Search for the cell housing the specified text and yield its [x, y] center coordinate. 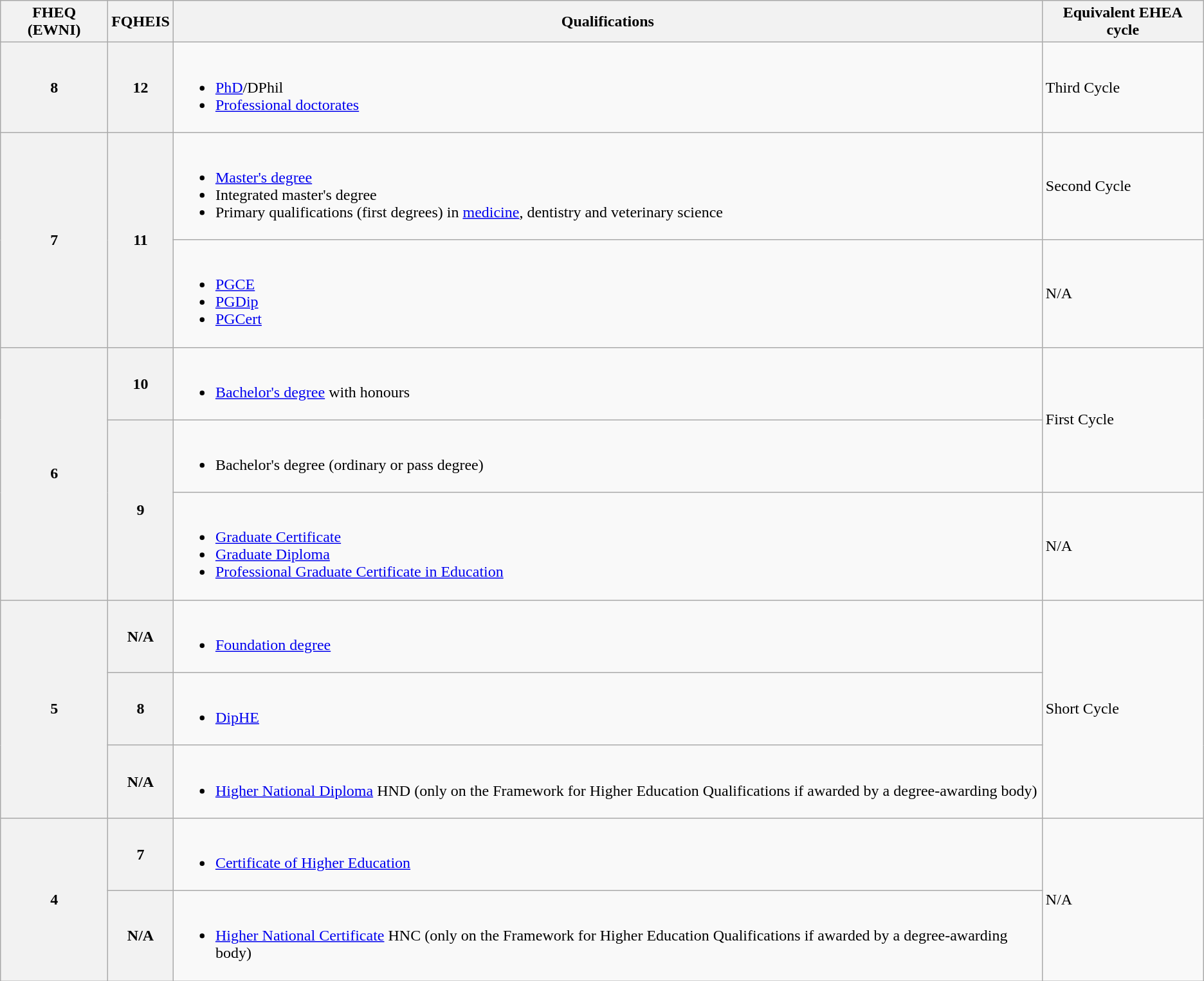
PGCEPGDipPGCert [607, 293]
Graduate CertificateGraduate DiplomaProfessional Graduate Certificate in Education [607, 546]
Bachelor's degree with honours [607, 383]
Third Cycle [1123, 87]
Short Cycle [1123, 708]
10 [141, 383]
Master's degreeIntegrated master's degreePrimary qualifications (first degrees) in medicine, dentistry and veterinary science [607, 186]
FQHEIS [141, 22]
9 [141, 510]
Higher National Certificate HNC (only on the Framework for Higher Education Qualifications if awarded by a degree-awarding body) [607, 935]
Higher National Diploma HND (only on the Framework for Higher Education Qualifications if awarded by a degree-awarding body) [607, 782]
PhD/DPhilProfessional doctorates [607, 87]
4 [54, 899]
Qualifications [607, 22]
Bachelor's degree (ordinary or pass degree) [607, 456]
Second Cycle [1123, 186]
6 [54, 473]
FHEQ (EWNI) [54, 22]
Certificate of Higher Education [607, 854]
Equivalent EHEA cycle [1123, 22]
11 [141, 240]
Foundation degree [607, 636]
12 [141, 87]
First Cycle [1123, 420]
5 [54, 708]
DipHE [607, 708]
